Determine the (x, y) coordinate at the center of the cell enclosing the given text.  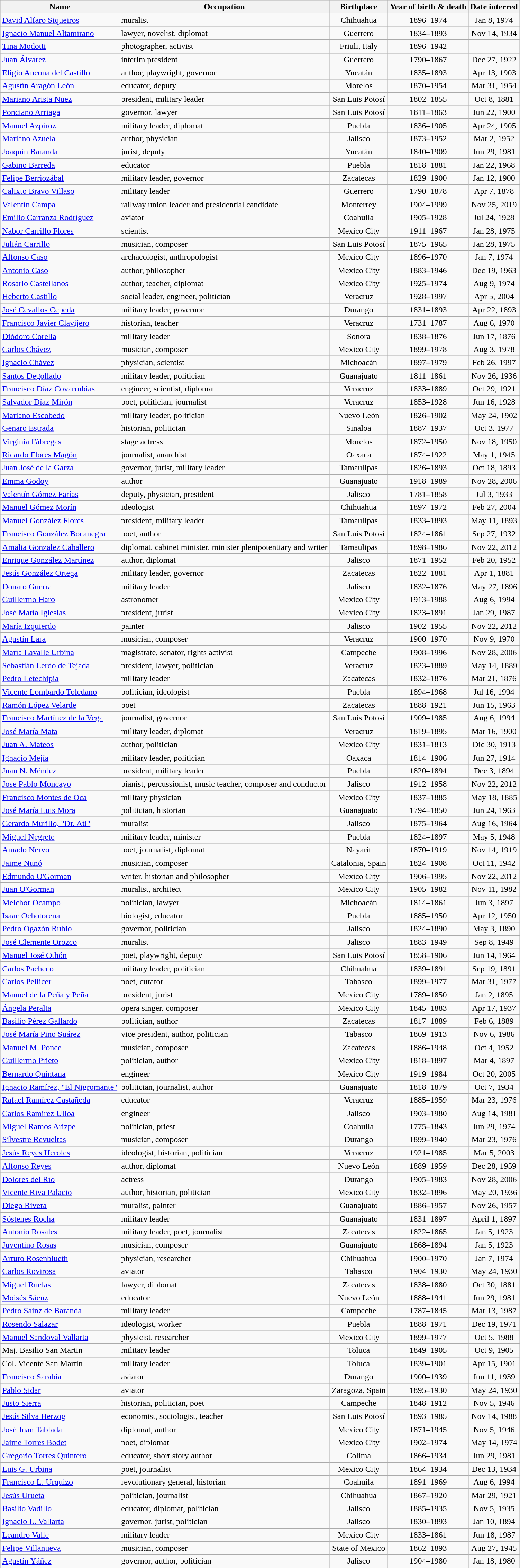
1840–1909 (428, 152)
1868–1894 (428, 1245)
historian, teacher (224, 323)
railway union leader and presidential candidate (224, 205)
Dec 3, 1894 (494, 771)
José María Mata (60, 731)
1839–1891 (428, 968)
Sep 8, 1949 (494, 942)
Dec 28, 1959 (494, 1166)
muralist, architect (224, 889)
Miguel Negrete (60, 837)
engineer, scientist, diplomat (224, 389)
Virginia Fábregas (60, 442)
Leandro Valle (60, 1535)
ideologist (224, 507)
Carlos Chávez (60, 349)
poet, playwright, deputy (224, 955)
Ignacio Mejía (60, 758)
Nov 18, 1950 (494, 442)
Nov 9, 1970 (494, 639)
Manuel Azpiroz (60, 125)
Apr 17, 1937 (494, 1008)
Oct 29, 1921 (494, 389)
1822–1865 (428, 1232)
author, physician (224, 138)
1886–1948 (428, 1048)
military leader, minister (224, 837)
Jan 22, 1968 (494, 165)
1790–1867 (428, 60)
Jaime Nunó (60, 863)
Mar 2, 1952 (494, 138)
1858–1906 (428, 955)
Oct 9, 1905 (494, 1350)
1900–1939 (428, 1377)
1870–1919 (428, 850)
1896–1942 (428, 46)
Valentín Campa (60, 205)
Jun 27, 1914 (494, 758)
1775–1843 (428, 1126)
poet, diplomat (224, 1443)
Carlos Ramírez Ulloa (60, 1113)
photographer, activist (224, 46)
1818–1897 (428, 1061)
Alfonso Caso (60, 257)
politician, priest (224, 1126)
Ramón López Velarde (60, 705)
May 5, 1948 (494, 837)
José Cevallos Cepeda (60, 310)
1824–1908 (428, 863)
Arturo Rosenblueth (60, 1258)
1867–1920 (428, 1495)
1918–1989 (428, 481)
1889–1959 (428, 1166)
Carlos Pacheco (60, 968)
May 14, 1974 (494, 1443)
1886–1957 (428, 1205)
governor, jurist, military leader (224, 468)
José María Pino Suárez (60, 1034)
Nov 6, 1986 (494, 1034)
Diego Rivera (60, 1205)
Enrique González Martínez (60, 560)
vice president, author, politician (224, 1034)
Agustín Aragón León (60, 86)
Nov 14, 1988 (494, 1416)
María Lavalle Urbina (60, 652)
1832–1896 (428, 1192)
Juan José de la Garza (60, 468)
1896–1970 (428, 257)
Occupation (224, 7)
Mariano Arista Nuez (60, 99)
Catalonia, Spain (359, 863)
Year of birth & death (428, 7)
jurist, deputy (224, 152)
1873–1952 (428, 138)
Valentín Gómez Farías (60, 494)
Sonora (359, 336)
Joaquín Baranda (60, 152)
Juan Álvarez (60, 60)
1870–1954 (428, 86)
Oct 8, 1881 (494, 99)
Nayarit (359, 850)
Name (60, 7)
pianist, percussionist, music teacher, composer and conductor (224, 784)
1925–1974 (428, 283)
Agustín Yáñez (60, 1561)
Mar 29, 1921 (494, 1495)
Dec 13, 1934 (494, 1469)
author, teacher, diplomat (224, 283)
Amado Nervo (60, 850)
Manuel M. Ponce (60, 1048)
1824–1897 (428, 837)
Eligio Ancona del Castillo (60, 73)
politician, ideologist (224, 692)
1820–1894 (428, 771)
revolutionary general, historian (224, 1482)
Jose Pablo Moncayo (60, 784)
Feb 6, 1889 (494, 1021)
Genaro Estrada (60, 428)
1824–1861 (428, 534)
Francisco González Bocanegra (60, 534)
Jesús Reyes Heroles (60, 1153)
Melchor Ocampo (60, 903)
Mar 4, 1897 (494, 1061)
Donato Guerra (60, 587)
Jan 10, 1894 (494, 1522)
1885–1935 (428, 1508)
Sóstenes Rocha (60, 1218)
Francisco Díaz Covarrubias (60, 389)
Diódoro Corella (60, 336)
economist, sociologist, teacher (224, 1416)
Jan 12, 1900 (494, 178)
Maj. Basilio San Martin (60, 1350)
Mar 16, 1900 (494, 731)
deputy, physician, president (224, 494)
social leader, engineer, politician (224, 297)
Apr 12, 1950 (494, 916)
Jun 29, 1974 (494, 1126)
astronomer (224, 600)
interim president (224, 60)
Jaime Torres Bodet (60, 1443)
Gabino Barreda (60, 165)
1811–1863 (428, 112)
1829–1900 (428, 178)
Rafael Ramírez Castañeda (60, 1100)
physician, scientist (224, 362)
1908–1996 (428, 652)
1921–1985 (428, 1153)
1824–1890 (428, 929)
Jun 3, 1897 (494, 903)
María Izquierdo (60, 626)
military physician (224, 797)
1823–1889 (428, 665)
1822–1881 (428, 573)
José Clemente Orozco (60, 942)
1831–1897 (428, 1218)
Apr 22, 1893 (494, 310)
Oct 18, 1893 (494, 468)
governor, author, politician (224, 1561)
governor, politician (224, 929)
Oct 3, 1977 (494, 428)
Nov 5, 1935 (494, 1508)
1875–1964 (428, 824)
writer, historian and philosopher (224, 876)
magistrate, senator, rights activist (224, 652)
poet, politician, journalist (224, 402)
May 14, 1889 (494, 665)
diplomat, cabinet minister, minister plenipotentiary and writer (224, 547)
Mariano Azuela (60, 138)
1781–1858 (428, 494)
Manuel de la Peña y Peña (60, 995)
Jul 24, 1928 (494, 218)
Juan O'Gorman (60, 889)
April 1, 1897 (494, 1218)
1913–1988 (428, 600)
Carlos Rovirosa (60, 1271)
Jun 24, 1963 (494, 810)
Feb 26, 1997 (494, 362)
1905–1982 (428, 889)
educator, diplomat, politician (224, 1508)
Antonio Caso (60, 270)
Jan 8, 1974 (494, 20)
Miguel Ruelas (60, 1285)
1833–1893 (428, 520)
Jun 18, 1987 (494, 1535)
1862–1893 (428, 1548)
Oct 7, 1934 (494, 1087)
Bernardo Quintana (60, 1074)
author, politician (224, 744)
governor, jurist, politician (224, 1522)
Apr 24, 1905 (494, 125)
Jan 2, 1895 (494, 995)
José Juan Tablada (60, 1430)
Ignacio L. Vallarta (60, 1522)
Ángela Peralta (60, 1008)
Nov 14, 1919 (494, 850)
1866–1934 (428, 1456)
Carlos Pellicer (60, 981)
1818–1881 (428, 165)
José María Luis Mora (60, 810)
Agustín Lara (60, 639)
Dec 27, 1922 (494, 60)
poet, journalist (224, 1469)
Birthplace (359, 7)
Jesús Silva Herzog (60, 1416)
educator, deputy (224, 86)
1826–1902 (428, 415)
Jun 17, 1876 (494, 336)
Juan A. Mateos (60, 744)
Mar 13, 1987 (494, 1311)
Nov 25, 2019 (494, 205)
1898–1986 (428, 547)
Vicente Lombardo Toledano (60, 692)
1904–1980 (428, 1561)
Apr 7, 1878 (494, 191)
Monterrey (359, 205)
physicist, researcher (224, 1337)
Juan N. Méndez (60, 771)
Manuel Gómez Morín (60, 507)
1838–1876 (428, 336)
Calixto Bravo Villaso (60, 191)
Guillermo Prieto (60, 1061)
lawyer, diplomat (224, 1285)
1883–1946 (428, 270)
Jul 16, 1994 (494, 692)
president, lawyer, politician (224, 665)
1814–1861 (428, 903)
Colima (359, 1456)
Francisco Sarabia (60, 1377)
Amalia Gonzalez Caballero (60, 547)
politician, journalist (224, 1495)
Silvestre Revueltas (60, 1140)
1839–1901 (428, 1363)
1864–1934 (428, 1469)
governor, lawyer (224, 112)
1912–1958 (428, 784)
1897–1979 (428, 362)
Justo Sierra (60, 1403)
Ponciano Arriaga (60, 112)
Ignacio Ramírez, "El Nigromante" (60, 1087)
Zaragoza, Spain (359, 1390)
May 27, 1896 (494, 587)
Dec 19, 1963 (494, 270)
1895–1930 (428, 1390)
poet (224, 705)
diplomat, author (224, 1430)
ideologist, worker (224, 1324)
Jun 14, 1964 (494, 955)
Ignacio Chávez (60, 362)
1836–1905 (428, 125)
poet, journalist, diplomat (224, 850)
Mar 21, 1876 (494, 679)
1837–1885 (428, 797)
1853–1928 (428, 402)
1885–1959 (428, 1100)
author (224, 481)
1874–1922 (428, 455)
1789–1850 (428, 995)
Vicente Riva Palacio (60, 1192)
Emilio Carranza Rodríguez (60, 218)
Miguel Ramos Arizpe (60, 1126)
Ricardo Flores Magón (60, 455)
Aug 3, 1978 (494, 349)
Francisco L. Urquizo (60, 1482)
1902–1955 (428, 626)
1885–1950 (428, 916)
scientist (224, 231)
José María Iglesias (60, 613)
1848–1912 (428, 1403)
1834–1893 (428, 33)
Manuel González Flores (60, 520)
Aug 6, 1970 (494, 323)
Moisés Sáenz (60, 1298)
Mariano Escobedo (60, 415)
military leader, poet, journalist (224, 1232)
educator, short story author (224, 1456)
Friuli, Italy (359, 46)
Rosendo Salazar (60, 1324)
1911–1967 (428, 231)
Emma Godoy (60, 481)
May 20, 1936 (494, 1192)
Sinaloa (359, 428)
Nov 11, 1982 (494, 889)
1891–1969 (428, 1482)
1794–1850 (428, 810)
Edmundo O'Gorman (60, 876)
1909–1985 (428, 718)
1871–1945 (428, 1430)
Aug 14, 1981 (494, 1113)
Col. Vicente San Martin (60, 1363)
1731–1787 (428, 323)
physician, researcher (224, 1258)
1823–1891 (428, 613)
Dolores del Río (60, 1179)
journalist, governor (224, 718)
1790–1878 (428, 191)
historian, politician (224, 428)
Apr 1, 1881 (494, 573)
Apr 13, 1903 (494, 73)
1905–1983 (428, 1179)
1894–1968 (428, 692)
Jun 15, 1963 (494, 705)
archaeologist, anthropologist (224, 257)
1888–1971 (428, 1324)
1814–1906 (428, 758)
author, philosopher (224, 270)
Manuel José Othón (60, 955)
Jesús Urueta (60, 1495)
Manuel Sandoval Vallarta (60, 1337)
Santos Degollado (60, 375)
1835–1893 (428, 73)
Jun 11, 1939 (494, 1377)
Oct 20, 2005 (494, 1074)
1906–1995 (428, 876)
1928–1997 (428, 297)
Antonio Rosales (60, 1232)
1831–1893 (428, 310)
David Alfaro Siqueiros (60, 20)
1872–1950 (428, 442)
Francisco Martínez de la Vega (60, 718)
1888–1941 (428, 1298)
Francisco Javier Clavijero (60, 323)
May 11, 1893 (494, 520)
Feb 27, 2004 (494, 507)
Jan 18, 1980 (494, 1561)
Ignacio Manuel Altamirano (60, 33)
1819–1895 (428, 731)
Felipe Villanueva (60, 1548)
Basilio Vadillo (60, 1508)
Juventino Rosas (60, 1245)
Rosario Castellanos (60, 283)
May 1, 1945 (494, 455)
Nov 14, 1934 (494, 33)
1896–1974 (428, 20)
biologist, educator (224, 916)
1869–1913 (428, 1034)
May 3, 1890 (494, 929)
Gerardo Murillo, "Dr. Atl" (60, 824)
painter (224, 626)
journalist, anarchist (224, 455)
Aug 27, 1945 (494, 1548)
Felipe Berriozábal (60, 178)
1811–1861 (428, 375)
1902–1974 (428, 1443)
Date interred (494, 7)
politician, lawyer (224, 903)
politician, journalist, author (224, 1087)
poet, author (224, 534)
1802–1855 (428, 99)
1845–1883 (428, 1008)
1904–1930 (428, 1271)
Pablo Sidar (60, 1390)
historian, politician, poet (224, 1403)
Guillermo Haro (60, 600)
lawyer, novelist, diplomat (224, 33)
Francisco Montes de Oca (60, 797)
Sep 27, 1932 (494, 534)
1888–1921 (428, 705)
Jun 16, 1928 (494, 402)
1849–1905 (428, 1350)
Nabor Carrillo Flores (60, 231)
author, playwright, governor (224, 73)
Feb 20, 1952 (494, 560)
Apr 15, 1901 (494, 1363)
Julián Carrillo (60, 244)
Jul 3, 1933 (494, 494)
1904–1999 (428, 205)
Oct 30, 1881 (494, 1285)
1831–1813 (428, 744)
Nov 26, 1936 (494, 375)
Sep 19, 1891 (494, 968)
1905–1928 (428, 218)
Alfonso Reyes (60, 1166)
1833–1861 (428, 1535)
1899–1978 (428, 349)
ideologist, historian, politician (224, 1153)
muralist, painter (224, 1205)
Oct 11, 1942 (494, 863)
Oct 4, 1952 (494, 1048)
1817–1889 (428, 1021)
Aug 16, 1964 (494, 824)
May 18, 1885 (494, 797)
Basilio Pérez Gallardo (60, 1021)
Mar 5, 2003 (494, 1153)
Gregorio Torres Quintero (60, 1456)
actress (224, 1179)
Dec 19, 1971 (494, 1324)
Nov 26, 1957 (494, 1205)
1787–1845 (428, 1311)
1883–1949 (428, 942)
Isaac Ochotorena (60, 916)
Dic 30, 1913 (494, 744)
author, historian, politician (224, 1192)
1893–1985 (428, 1416)
Mar 31, 1977 (494, 981)
Jan 29, 1987 (494, 613)
Mar 31, 1954 (494, 86)
Aug 9, 1974 (494, 283)
Oct 5, 1988 (494, 1337)
1887–1937 (428, 428)
State of Mexico (359, 1548)
May 24, 1902 (494, 415)
politician, historian (224, 810)
1903–1980 (428, 1113)
1897–1972 (428, 507)
Salvador Díaz Mirón (60, 402)
Luis G. Urbina (60, 1469)
1818–1879 (428, 1087)
Pedro Ogazón Rubio (60, 929)
1833–1889 (428, 389)
1899–1940 (428, 1140)
Apr 5, 2004 (494, 297)
Jesús González Ortega (60, 573)
1875–1965 (428, 244)
1826–1893 (428, 468)
Sebastián Lerdo de Tejada (60, 665)
1919–1984 (428, 1074)
1830–1893 (428, 1522)
1871–1952 (428, 560)
1838–1880 (428, 1285)
Pedro Letechipía (60, 679)
Heberto Castillo (60, 297)
poet, curator (224, 981)
Jun 22, 1900 (494, 112)
opera singer, composer (224, 1008)
Tina Modotti (60, 46)
Pedro Sainz de Baranda (60, 1311)
stage actress (224, 442)
